Search for the cell housing the specified text and yield its [x, y] center coordinate. 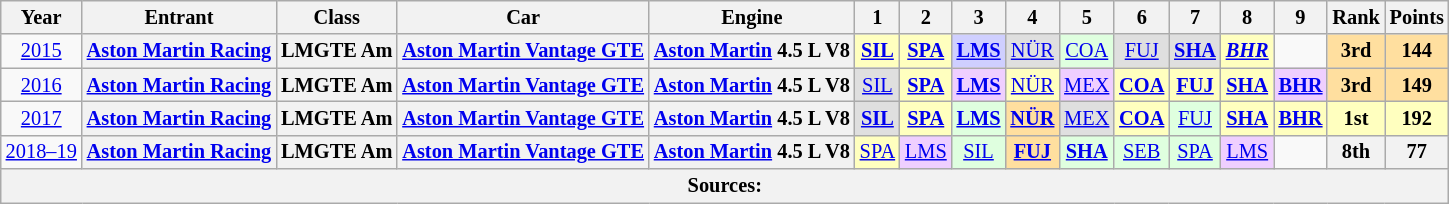
1st [1356, 118]
Year [42, 17]
9 [1301, 17]
Points [1417, 17]
1 [878, 17]
2017 [42, 118]
6 [1142, 17]
149 [1417, 85]
144 [1417, 51]
8 [1248, 17]
Sources: [725, 186]
Class [336, 17]
2018–19 [42, 152]
7 [1195, 17]
3 [979, 17]
192 [1417, 118]
Rank [1356, 17]
Engine [752, 17]
77 [1417, 152]
2015 [42, 51]
5 [1086, 17]
2 [926, 17]
8th [1356, 152]
SEB [1142, 152]
Car [523, 17]
4 [1032, 17]
2016 [42, 85]
Entrant [179, 17]
